For the text-containing cell, return its midpoint in [x, y] coordinate format. 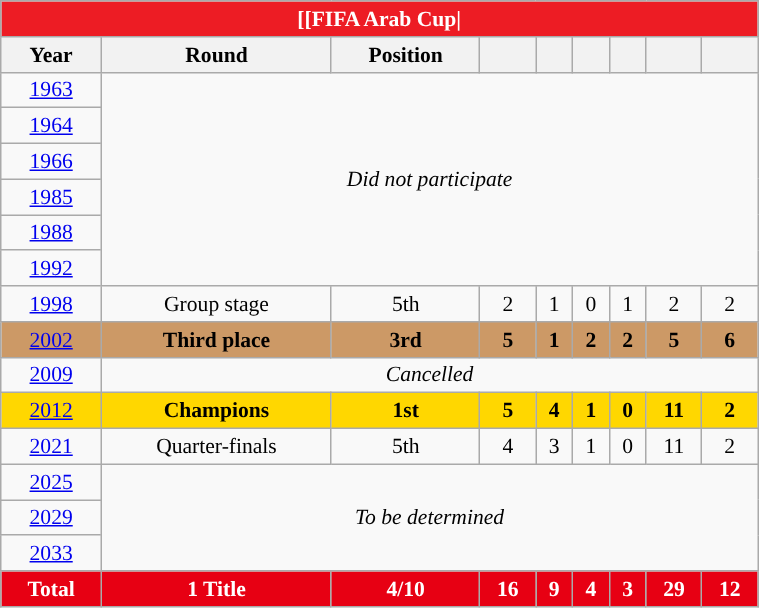
Cancelled [430, 375]
1963 [52, 90]
1988 [52, 233]
Did not participate [430, 179]
Third place [217, 340]
1964 [52, 126]
2012 [52, 411]
3rd [406, 340]
4/10 [406, 589]
9 [554, 589]
2029 [52, 518]
2025 [52, 482]
Round [217, 55]
1966 [52, 162]
6 [730, 340]
[[FIFA Arab Cup| [380, 19]
Group stage [217, 304]
1998 [52, 304]
2002 [52, 340]
29 [674, 589]
2033 [52, 554]
To be determined [430, 518]
Champions [217, 411]
1985 [52, 197]
2021 [52, 447]
Year [52, 55]
16 [508, 589]
Position [406, 55]
12 [730, 589]
1st [406, 411]
Quarter-finals [217, 447]
1 Title [217, 589]
Total [52, 589]
2009 [52, 375]
1992 [52, 269]
